Provide the [x, y] coordinate of the cell's center where the given text is located.  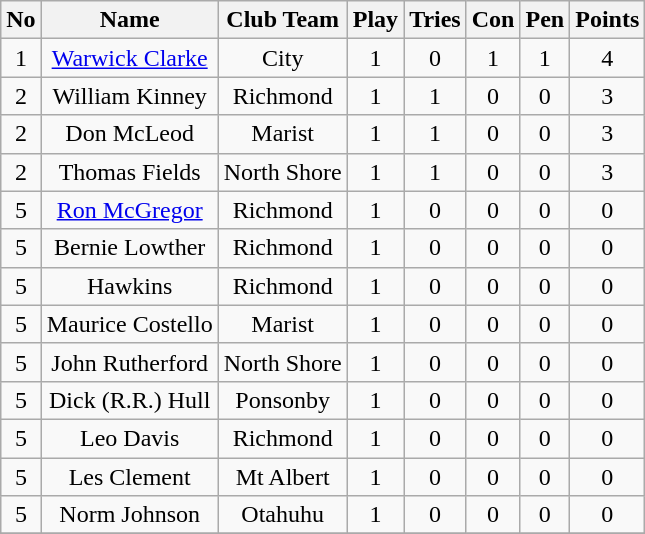
William Kinney [130, 96]
City [282, 58]
Maurice Costello [130, 324]
No [21, 20]
Ron McGregor [130, 210]
John Rutherford [130, 362]
Name [130, 20]
Norm Johnson [130, 515]
Les Clement [130, 477]
Don McLeod [130, 134]
Club Team [282, 20]
Thomas Fields [130, 172]
Play [375, 20]
Leo Davis [130, 438]
Warwick Clarke [130, 58]
Con [493, 20]
Hawkins [130, 286]
Dick (R.R.) Hull [130, 400]
Pen [545, 20]
Bernie Lowther [130, 248]
Otahuhu [282, 515]
Ponsonby [282, 400]
4 [608, 58]
Tries [436, 20]
Points [608, 20]
Mt Albert [282, 477]
